Return the [X, Y] coordinate for the center point of the cell that contains the specified text.  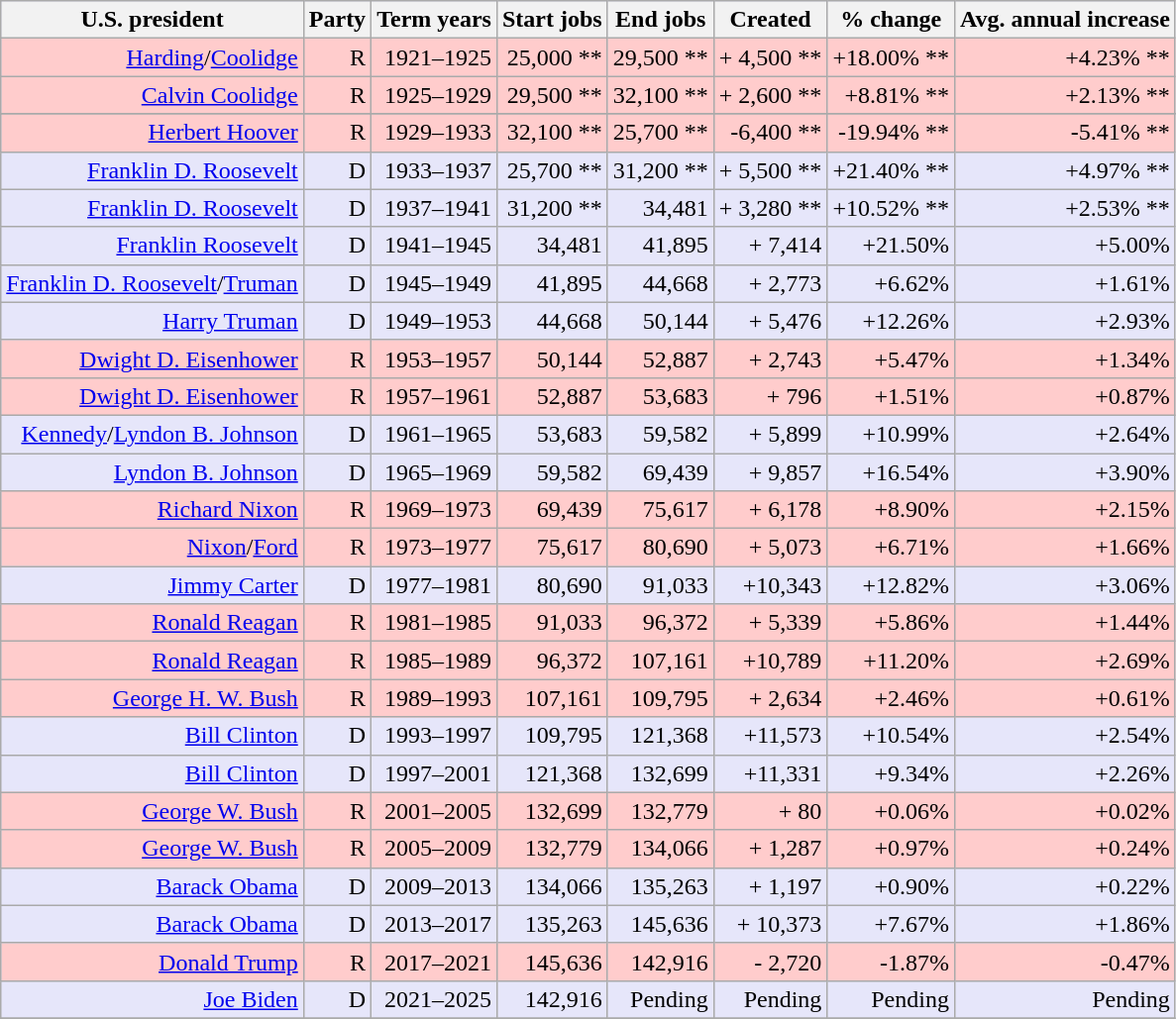
-0.47% [1064, 962]
Created [771, 20]
+2.26% [1064, 773]
Lyndon B. Johnson [153, 472]
1981–1985 [434, 623]
+2.54% [1064, 736]
- 2,720 [771, 962]
+0.61% [1064, 698]
+3.06% [1064, 585]
1989–1993 [434, 698]
+2.46% [892, 698]
Nixon/Ford [153, 548]
+18.00% ** [892, 57]
+1.34% [1064, 358]
+4.97% ** [1064, 170]
George H. W. Bush [153, 698]
+ 1,197 [771, 886]
Avg. annual increase [1064, 20]
+21.40% ** [892, 170]
2013–2017 [434, 924]
1945–1949 [434, 283]
+0.22% [1064, 886]
+10.99% [892, 434]
+ 6,178 [771, 510]
+ 7,414 [771, 246]
+ 10,373 [771, 924]
+6.62% [892, 283]
Franklin D. Roosevelt/Truman [153, 283]
Party [337, 20]
End jobs [660, 20]
Calvin Coolidge [153, 95]
+ 796 [771, 396]
-6,400 ** [771, 133]
+0.87% [1064, 396]
U.S. president [153, 20]
2017–2021 [434, 962]
+1.44% [1064, 623]
+8.81% ** [892, 95]
+0.97% [892, 849]
+8.90% [892, 510]
1933–1937 [434, 170]
% change [892, 20]
+ 5,500 ** [771, 170]
+2.64% [1064, 434]
+2.69% [1064, 661]
1921–1925 [434, 57]
Harding/Coolidge [153, 57]
+5.00% [1064, 246]
1929–1933 [434, 133]
+0.90% [892, 886]
+9.34% [892, 773]
1937–1941 [434, 208]
+21.50% [892, 246]
+10,789 [771, 661]
+ 3,280 ** [771, 208]
+ 9,857 [771, 472]
+10.54% [892, 736]
+5.47% [892, 358]
2005–2009 [434, 849]
Herbert Hoover [153, 133]
1965–1969 [434, 472]
+ 2,743 [771, 358]
-1.87% [892, 962]
1997–2001 [434, 773]
+1.66% [1064, 548]
1957–1961 [434, 396]
1953–1957 [434, 358]
-19.94% ** [892, 133]
2001–2005 [434, 811]
Start jobs [552, 20]
+0.06% [892, 811]
+0.24% [1064, 849]
Kennedy/Lyndon B. Johnson [153, 434]
Joe Biden [153, 999]
1949–1953 [434, 321]
+7.67% [892, 924]
+5.86% [892, 623]
+ 5,339 [771, 623]
+ 5,073 [771, 548]
Harry Truman [153, 321]
+10.52% ** [892, 208]
+3.90% [1064, 472]
+11,573 [771, 736]
+11,331 [771, 773]
+ 2,634 [771, 698]
+12.82% [892, 585]
+16.54% [892, 472]
+2.15% [1064, 510]
1993–1997 [434, 736]
25,000 ** [552, 57]
+ 5,899 [771, 434]
+1.51% [892, 396]
Richard Nixon [153, 510]
+1.86% [1064, 924]
+4.23% ** [1064, 57]
+12.26% [892, 321]
-5.41% ** [1064, 133]
1973–1977 [434, 548]
1977–1981 [434, 585]
+2.13% ** [1064, 95]
+ 1,287 [771, 849]
+0.02% [1064, 811]
+ 4,500 ** [771, 57]
1961–1965 [434, 434]
Term years [434, 20]
+2.53% ** [1064, 208]
2021–2025 [434, 999]
+1.61% [1064, 283]
+11.20% [892, 661]
+10,343 [771, 585]
1969–1973 [434, 510]
1925–1929 [434, 95]
+ 2,600 ** [771, 95]
+ 5,476 [771, 321]
+2.93% [1064, 321]
2009–2013 [434, 886]
1941–1945 [434, 246]
1985–1989 [434, 661]
Franklin Roosevelt [153, 246]
Donald Trump [153, 962]
+ 2,773 [771, 283]
Jimmy Carter [153, 585]
+6.71% [892, 548]
+ 80 [771, 811]
